Determine the (X, Y) coordinate at the center of the cell enclosing the given text.  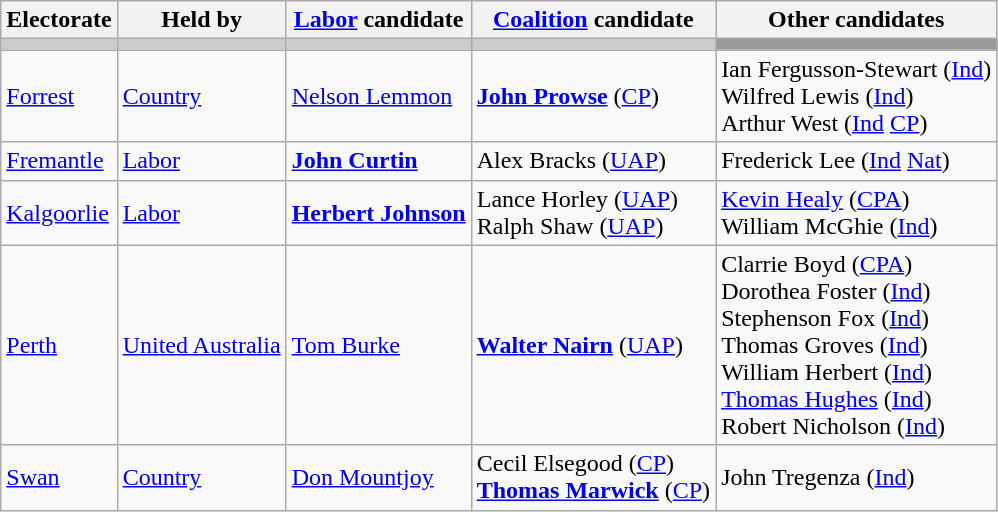
Electorate (59, 20)
John Tregenza (Ind) (856, 478)
Don Mountjoy (378, 478)
Walter Nairn (UAP) (593, 345)
Fremantle (59, 161)
Frederick Lee (Ind Nat) (856, 161)
Forrest (59, 96)
Labor candidate (378, 20)
Cecil Elsegood (CP) Thomas Marwick (CP) (593, 478)
John Prowse (CP) (593, 96)
Clarrie Boyd (CPA)Dorothea Foster (Ind)Stephenson Fox (Ind)Thomas Groves (Ind)William Herbert (Ind)Thomas Hughes (Ind)Robert Nicholson (Ind) (856, 345)
Perth (59, 345)
Kevin Healy (CPA)William McGhie (Ind) (856, 212)
Lance Horley (UAP)Ralph Shaw (UAP) (593, 212)
Held by (202, 20)
Nelson Lemmon (378, 96)
John Curtin (378, 161)
Alex Bracks (UAP) (593, 161)
Tom Burke (378, 345)
Ian Fergusson-Stewart (Ind)Wilfred Lewis (Ind)Arthur West (Ind CP) (856, 96)
United Australia (202, 345)
Herbert Johnson (378, 212)
Coalition candidate (593, 20)
Other candidates (856, 20)
Swan (59, 478)
Kalgoorlie (59, 212)
